From the cell containing the given text, extract its center point as (x, y) coordinate. 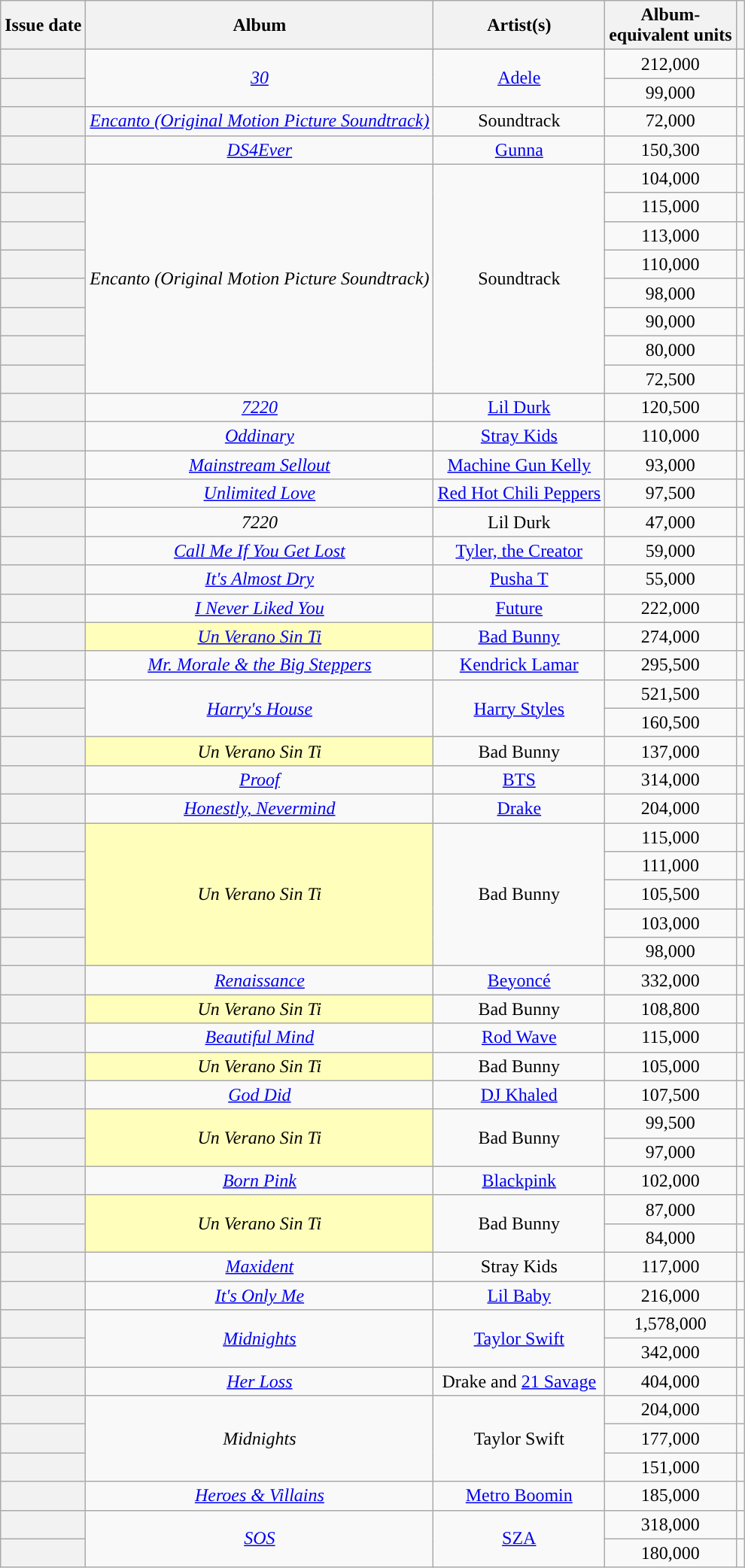
93,000 (670, 465)
120,500 (670, 408)
Issue date (44, 26)
Album (260, 26)
Her Loss (260, 1381)
59,000 (670, 551)
150,300 (670, 150)
Renaissance (260, 980)
Metro Boomin (519, 1496)
107,500 (670, 1095)
72,000 (670, 121)
Kendrick Lamar (519, 665)
Harry's House (260, 708)
DJ Khaled (519, 1095)
117,000 (670, 1266)
Call Me If You Get Lost (260, 551)
SOS (260, 1539)
God Did (260, 1095)
DS4Ever (260, 150)
BTS (519, 779)
177,000 (670, 1439)
87,000 (670, 1209)
Tyler, the Creator (519, 551)
Machine Gun Kelly (519, 465)
404,000 (670, 1381)
318,000 (670, 1524)
160,500 (670, 722)
332,000 (670, 980)
102,000 (670, 1181)
Born Pink (260, 1181)
314,000 (670, 779)
Maxident (260, 1266)
Drake (519, 808)
104,000 (670, 178)
342,000 (670, 1353)
I Never Liked You (260, 608)
111,000 (670, 866)
222,000 (670, 608)
113,000 (670, 236)
Beyoncé (519, 980)
Beautiful Mind (260, 1038)
180,000 (670, 1553)
151,000 (670, 1467)
Gunna (519, 150)
Red Hot Chili Peppers (519, 494)
103,000 (670, 923)
99,000 (670, 93)
It's Only Me (260, 1295)
Future (519, 608)
Unlimited Love (260, 494)
97,500 (670, 494)
30 (260, 78)
Harry Styles (519, 708)
97,000 (670, 1152)
Adele (519, 78)
90,000 (670, 321)
521,500 (670, 694)
99,500 (670, 1123)
Pusha T (519, 579)
Proof (260, 779)
47,000 (670, 522)
108,800 (670, 1009)
Rod Wave (519, 1038)
Oddinary (260, 436)
Drake and 21 Savage (519, 1381)
274,000 (670, 637)
216,000 (670, 1295)
55,000 (670, 579)
Heroes & Villains (260, 1496)
Mr. Morale & the Big Steppers (260, 665)
137,000 (670, 751)
80,000 (670, 350)
Artist(s) (519, 26)
Honestly, Nevermind (260, 808)
It's Almost Dry (260, 579)
Blackpink (519, 1181)
Lil Baby (519, 1295)
SZA (519, 1539)
185,000 (670, 1496)
212,000 (670, 64)
84,000 (670, 1238)
72,500 (670, 378)
1,578,000 (670, 1324)
295,500 (670, 665)
Mainstream Sellout (260, 465)
Album-equivalent units (670, 26)
105,500 (670, 895)
105,000 (670, 1066)
